Scan for the cell matching the given text and deliver its (x, y) coordinate at center. 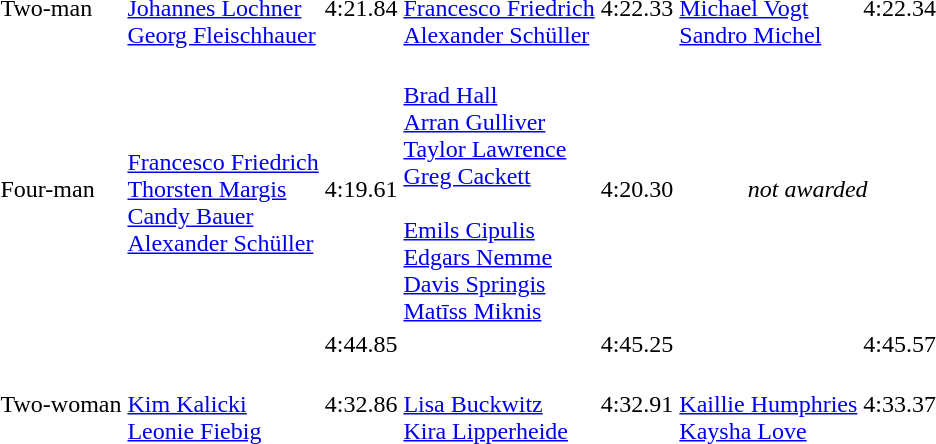
4:19.61 (361, 190)
4:20.30 (637, 190)
Francesco FriedrichThorsten MargisCandy BauerAlexander Schüller (223, 190)
Brad HallArran GulliverTaylor LawrenceGreg CackettEmils CipulisEdgars NemmeDavis SpringisMatīss Miknis (499, 190)
4:45.25 (637, 344)
4:44.85 (361, 344)
